Determine the (X, Y) coordinate at the center of the cell enclosing the given text.  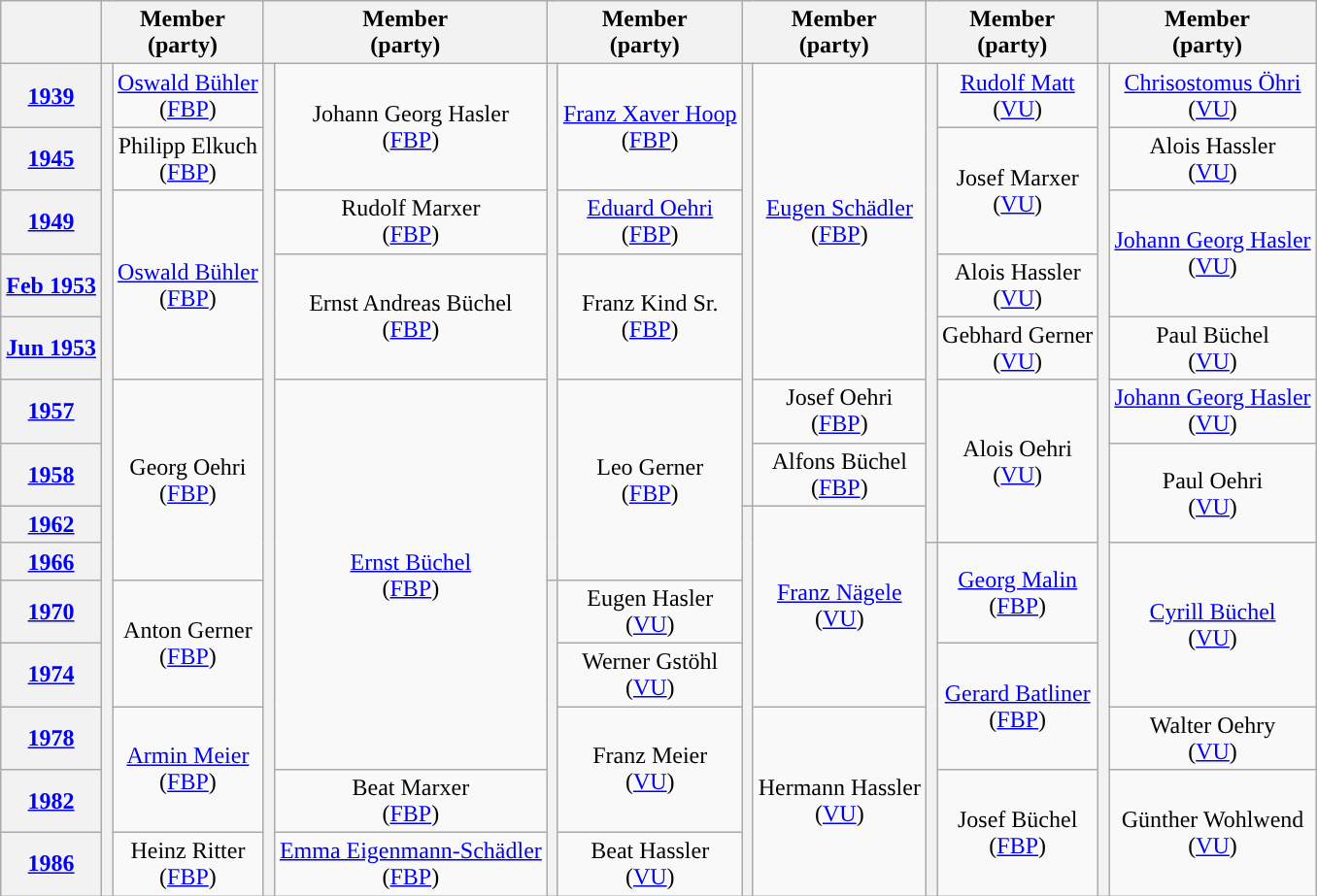
1986 (51, 864)
Anton Gerner(FBP) (188, 643)
Walter Oehry(VU) (1212, 738)
Paul Büchel(VU) (1212, 348)
1949 (51, 221)
Beat Marxer(FBP) (410, 802)
Eugen Schädler(FBP) (839, 221)
Franz Xaver Hoop(FBP) (650, 127)
Armin Meier(FBP) (188, 770)
Hermann Hassler(VU) (839, 802)
1978 (51, 738)
Günther Wohlwend(VU) (1212, 833)
1966 (51, 561)
Franz Nägele(VU) (839, 606)
Ernst Büchel(FBP) (410, 575)
Cyrill Büchel(VU) (1212, 624)
Alfons Büchel(FBP) (839, 474)
Josef Marxer(VU) (1018, 190)
Feb 1953 (51, 285)
Rudolf Matt(VU) (1018, 95)
Rudolf Marxer(FBP) (410, 221)
Ernst Andreas Büchel(FBP) (410, 316)
1974 (51, 674)
Franz Meier(VU) (650, 770)
Franz Kind Sr.(FBP) (650, 316)
Werner Gstöhl(VU) (650, 674)
Gebhard Gerner(VU) (1018, 348)
1939 (51, 95)
Georg Malin(FBP) (1018, 592)
Johann Georg Hasler(FBP) (410, 127)
Georg Oehri(FBP) (188, 480)
Paul Oehri(VU) (1212, 493)
1970 (51, 612)
Leo Gerner(FBP) (650, 480)
Beat Hassler(VU) (650, 864)
Philipp Elkuch(FBP) (188, 159)
Chrisostomus Öhri(VU) (1212, 95)
Emma Eigenmann-Schädler(FBP) (410, 864)
Jun 1953 (51, 348)
1957 (51, 412)
Eduard Oehri(FBP) (650, 221)
1982 (51, 802)
1958 (51, 474)
Heinz Ritter(FBP) (188, 864)
Eugen Hasler(VU) (650, 612)
Josef Büchel(FBP) (1018, 833)
Alois Oehri(VU) (1018, 461)
1945 (51, 159)
1962 (51, 524)
Gerard Batliner(FBP) (1018, 706)
Josef Oehri(FBP) (839, 412)
